From the cell containing the given text, extract its center point as (X, Y) coordinate. 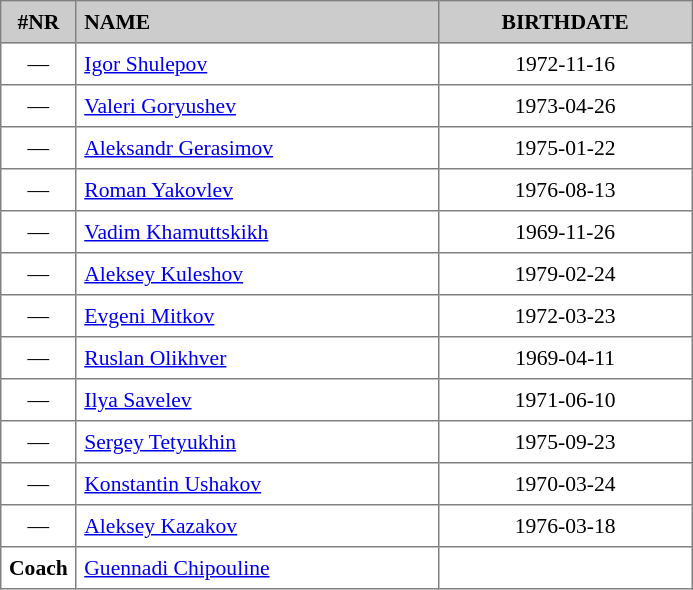
1969-11-26 (565, 232)
1975-01-22 (565, 148)
Igor Shulepov (257, 64)
Vadim Khamuttskikh (257, 232)
1976-08-13 (565, 190)
1969-04-11 (565, 358)
#NR (38, 22)
1972-11-16 (565, 64)
1972-03-23 (565, 316)
Aleksandr Gerasimov (257, 148)
1979-02-24 (565, 274)
NAME (257, 22)
Konstantin Ushakov (257, 484)
Ruslan Olikhver (257, 358)
Valeri Goryushev (257, 106)
Coach (38, 568)
Aleksey Kazakov (257, 526)
Sergey Tetyukhin (257, 442)
1973-04-26 (565, 106)
1976-03-18 (565, 526)
BIRTHDATE (565, 22)
1971-06-10 (565, 400)
1975-09-23 (565, 442)
Ilya Savelev (257, 400)
1970-03-24 (565, 484)
Evgeni Mitkov (257, 316)
Aleksey Kuleshov (257, 274)
Roman Yakovlev (257, 190)
Guennadi Chipouline (257, 568)
